Output the [X, Y] coordinate of the center of the cell containing the given text.  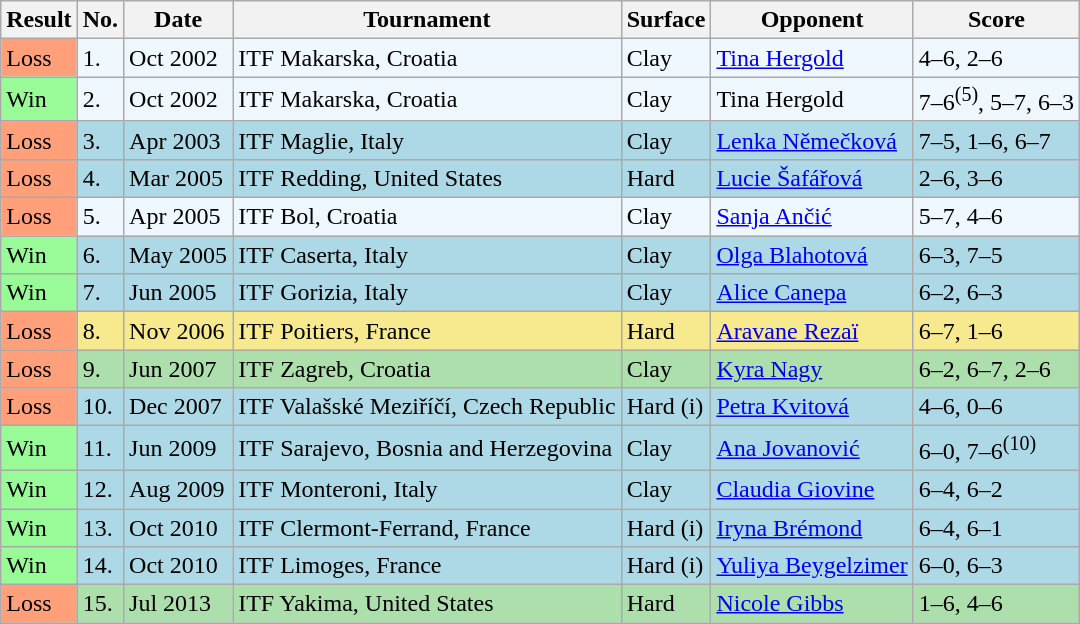
ITF Maglie, Italy [428, 140]
4–6, 2–6 [996, 58]
Nicole Gibbs [812, 604]
6–0, 7–6(10) [996, 448]
Surface [666, 20]
Iryna Brémond [812, 528]
Score [996, 20]
Yuliya Beygelzimer [812, 566]
ITF Yakima, United States [428, 604]
14. [100, 566]
Nov 2006 [178, 331]
Claudia Giovine [812, 489]
ITF Zagreb, Croatia [428, 369]
6–4, 6–1 [996, 528]
6. [100, 255]
1. [100, 58]
7. [100, 293]
6–0, 6–3 [996, 566]
Opponent [812, 20]
6–4, 6–2 [996, 489]
2–6, 3–6 [996, 178]
ITF Limoges, France [428, 566]
Lenka Němečková [812, 140]
ITF Sarajevo, Bosnia and Herzegovina [428, 448]
Jun 2009 [178, 448]
13. [100, 528]
Olga Blahotová [812, 255]
7–5, 1–6, 6–7 [996, 140]
6–7, 1–6 [996, 331]
6–3, 7–5 [996, 255]
ITF Clermont-Ferrand, France [428, 528]
4–6, 0–6 [996, 407]
Alice Canepa [812, 293]
Apr 2003 [178, 140]
6–2, 6–3 [996, 293]
10. [100, 407]
Aug 2009 [178, 489]
7–6(5), 5–7, 6–3 [996, 100]
ITF Valašské Meziříčí, Czech Republic [428, 407]
Petra Kvitová [812, 407]
Jul 2013 [178, 604]
8. [100, 331]
15. [100, 604]
Tournament [428, 20]
Jun 2007 [178, 369]
No. [100, 20]
ITF Redding, United States [428, 178]
ITF Monteroni, Italy [428, 489]
May 2005 [178, 255]
ITF Caserta, Italy [428, 255]
1–6, 4–6 [996, 604]
6–2, 6–7, 2–6 [996, 369]
Date [178, 20]
Ana Jovanović [812, 448]
5–7, 4–6 [996, 217]
4. [100, 178]
2. [100, 100]
Result [39, 20]
ITF Poitiers, France [428, 331]
Jun 2005 [178, 293]
ITF Bol, Croatia [428, 217]
Mar 2005 [178, 178]
Kyra Nagy [812, 369]
5. [100, 217]
Sanja Ančić [812, 217]
Dec 2007 [178, 407]
11. [100, 448]
3. [100, 140]
12. [100, 489]
9. [100, 369]
ITF Gorizia, Italy [428, 293]
Aravane Rezaï [812, 331]
Apr 2005 [178, 217]
Lucie Šafářová [812, 178]
